Return the (X, Y) coordinate for the center point of the cell that contains the specified text.  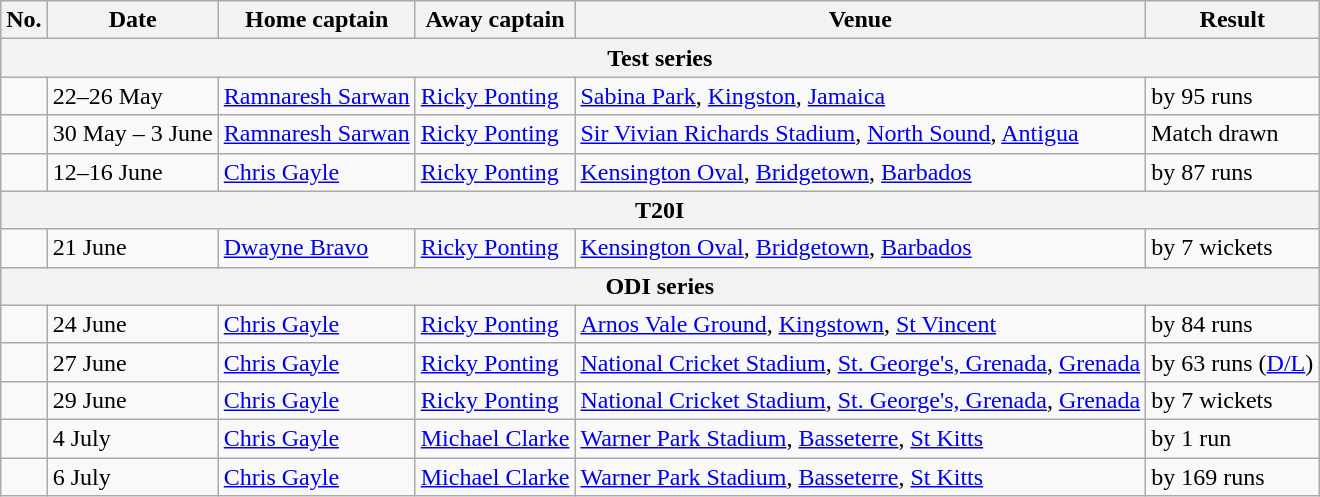
Dwayne Bravo (316, 248)
4 July (132, 438)
Venue (860, 20)
12–16 June (132, 172)
Date (132, 20)
Home captain (316, 20)
by 95 runs (1232, 96)
by 87 runs (1232, 172)
Away captain (495, 20)
by 169 runs (1232, 477)
29 June (132, 400)
27 June (132, 362)
30 May – 3 June (132, 134)
21 June (132, 248)
by 84 runs (1232, 324)
Sir Vivian Richards Stadium, North Sound, Antigua (860, 134)
by 63 runs (D/L) (1232, 362)
22–26 May (132, 96)
Result (1232, 20)
Sabina Park, Kingston, Jamaica (860, 96)
Test series (660, 58)
Match drawn (1232, 134)
24 June (132, 324)
No. (24, 20)
by 1 run (1232, 438)
T20I (660, 210)
ODI series (660, 286)
6 July (132, 477)
Arnos Vale Ground, Kingstown, St Vincent (860, 324)
